Capture the cell that displays the provided text and extract its [x, y] central coordinate. 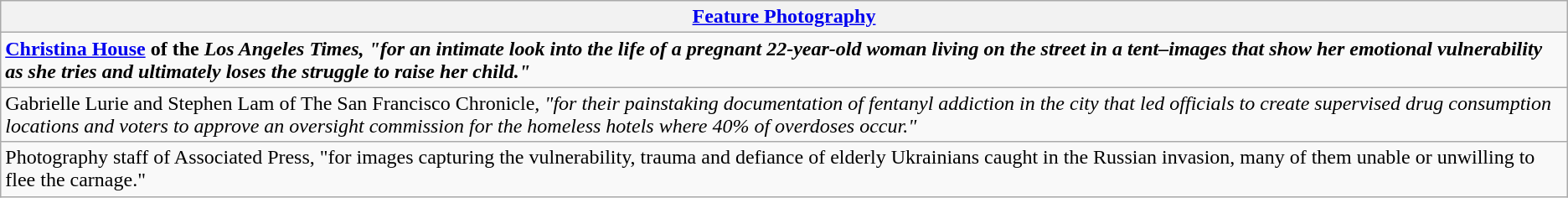
Feature Photography [784, 17]
